Find where the given text appears and provide that cell's center as [x, y] coordinate. 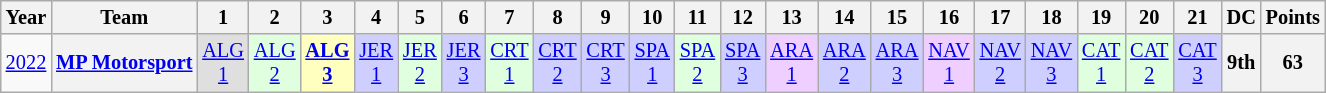
NAV3 [1052, 63]
15 [898, 17]
11 [698, 17]
ARA2 [844, 63]
19 [1101, 17]
Team [124, 17]
13 [792, 17]
10 [652, 17]
4 [376, 17]
NAV1 [948, 63]
2022 [26, 63]
18 [1052, 17]
14 [844, 17]
CAT2 [1149, 63]
JER1 [376, 63]
20 [1149, 17]
JER3 [464, 63]
SPA1 [652, 63]
SPA3 [742, 63]
9th [1242, 63]
7 [509, 17]
9 [606, 17]
6 [464, 17]
CRT2 [557, 63]
12 [742, 17]
ARA3 [898, 63]
CAT3 [1197, 63]
DC [1242, 17]
ARA1 [792, 63]
ALG3 [327, 63]
MP Motorsport [124, 63]
CAT1 [1101, 63]
CRT3 [606, 63]
JER2 [420, 63]
NAV2 [1000, 63]
Year [26, 17]
CRT1 [509, 63]
3 [327, 17]
16 [948, 17]
SPA2 [698, 63]
ALG2 [275, 63]
Points [1293, 17]
5 [420, 17]
21 [1197, 17]
63 [1293, 63]
ALG1 [223, 63]
8 [557, 17]
1 [223, 17]
17 [1000, 17]
2 [275, 17]
